Output the [x, y] coordinate of the center of the cell containing the given text.  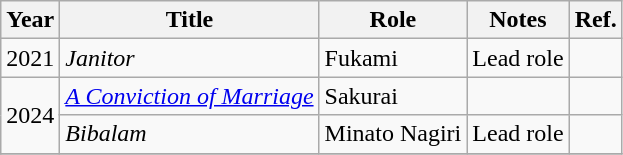
Notes [518, 20]
Year [30, 20]
Role [393, 20]
Minato Nagiri [393, 134]
A Conviction of Marriage [190, 96]
Sakurai [393, 96]
Janitor [190, 58]
Fukami [393, 58]
2024 [30, 115]
Title [190, 20]
2021 [30, 58]
Bibalam [190, 134]
Ref. [596, 20]
